Determine the (X, Y) coordinate at the center of the cell enclosing the given text.  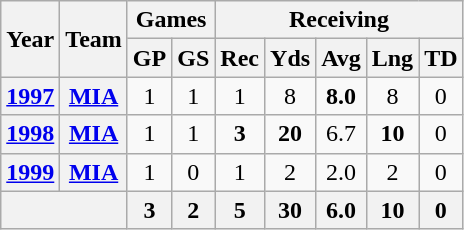
2.0 (342, 172)
1997 (30, 96)
Avg (342, 58)
6.0 (342, 210)
Games (170, 20)
Team (94, 39)
1999 (30, 172)
Yds (290, 58)
6.7 (342, 134)
Rec (240, 58)
1998 (30, 134)
20 (290, 134)
GS (194, 58)
5 (240, 210)
TD (441, 58)
Lng (392, 58)
Year (30, 39)
Receiving (339, 20)
GP (149, 58)
8.0 (342, 96)
30 (290, 210)
